Locate the cell with the specified text and output its (x, y) center coordinate. 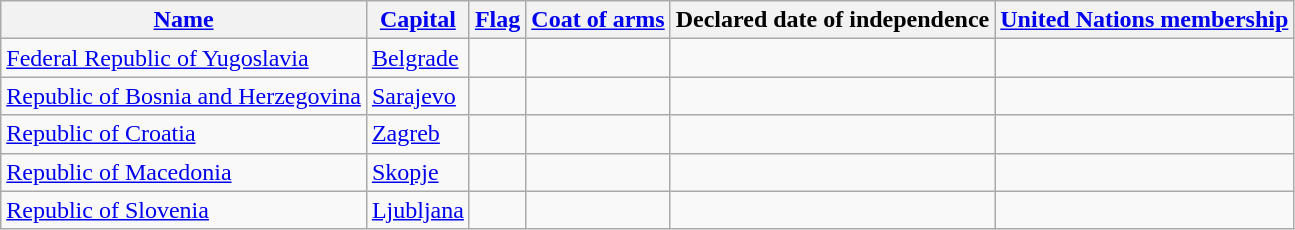
Republic of Slovenia (184, 210)
Sarajevo (418, 96)
Flag (497, 20)
Zagreb (418, 134)
Republic of Croatia (184, 134)
Name (184, 20)
United Nations membership (1144, 20)
Skopje (418, 172)
Republic of Macedonia (184, 172)
Belgrade (418, 58)
Republic of Bosnia and Herzegovina (184, 96)
Ljubljana (418, 210)
Capital (418, 20)
Declared date of independence (832, 20)
Coat of arms (598, 20)
Federal Republic of Yugoslavia (184, 58)
